Return (x, y) of the center of cell containing provided text 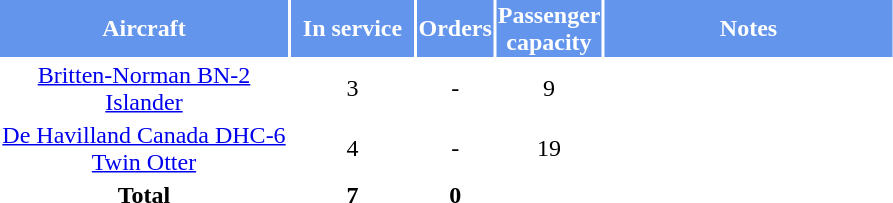
19 (548, 148)
4 (352, 148)
Aircraft (144, 28)
Notes (749, 28)
Britten-Norman BN-2 Islander (144, 88)
9 (548, 88)
In service (352, 28)
Passenger capacity (548, 28)
De Havilland Canada DHC-6 Twin Otter (144, 148)
3 (352, 88)
Orders (455, 28)
